Find where the given text appears and provide that cell's center as (x, y) coordinate. 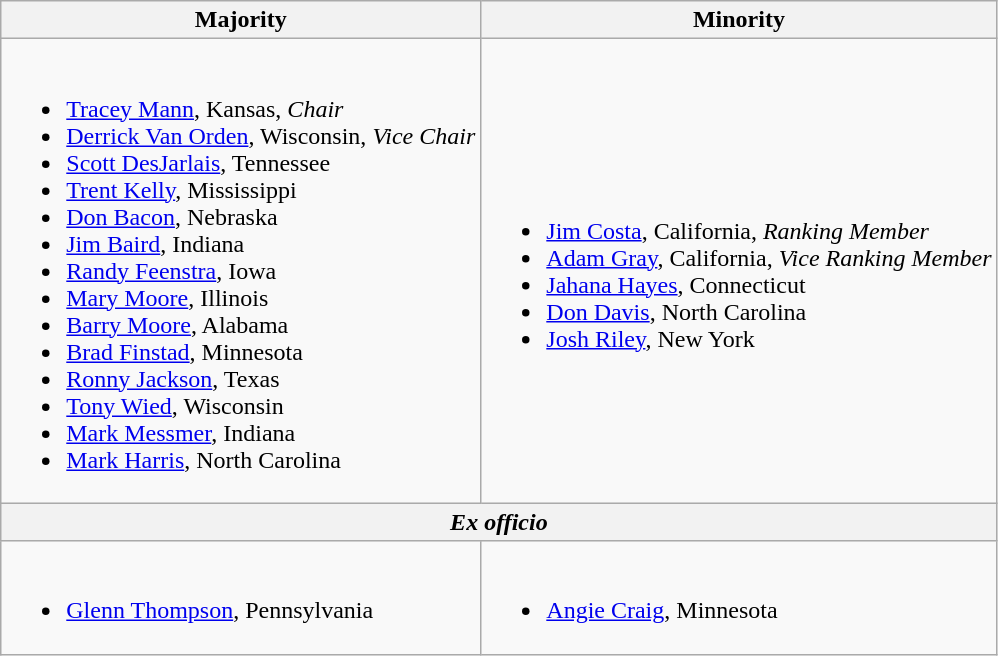
Angie Craig, Minnesota (739, 598)
Majority (241, 20)
Ex officio (499, 522)
Glenn Thompson, Pennsylvania (241, 598)
Jim Costa, California, Ranking MemberAdam Gray, California, Vice Ranking MemberJahana Hayes, ConnecticutDon Davis, North CarolinaJosh Riley, New York (739, 271)
Minority (739, 20)
